Output the (X, Y) coordinate of the center of the cell containing the given text.  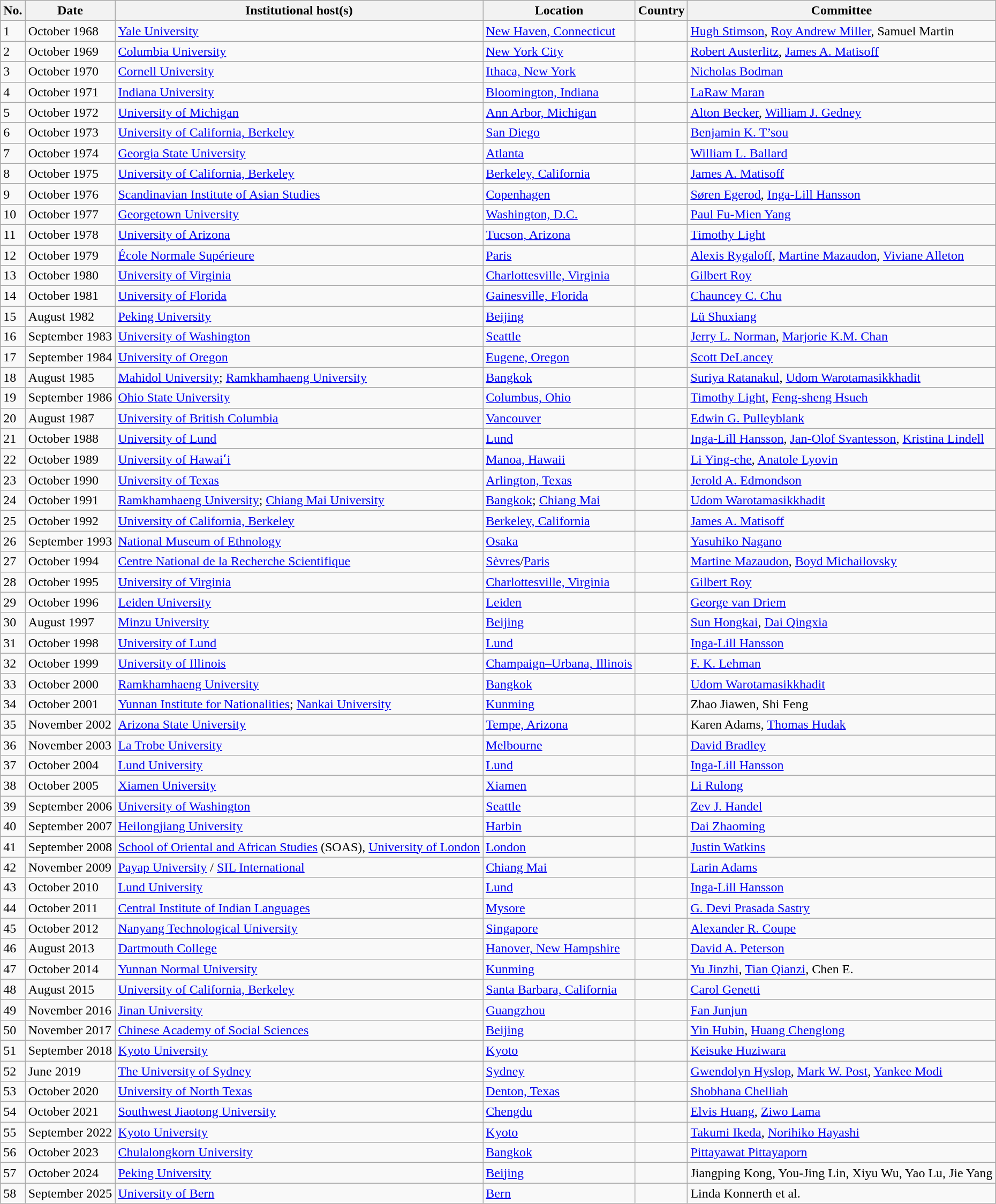
Yunnan Normal University (299, 969)
June 2019 (70, 1071)
42 (13, 867)
George van Driem (842, 602)
Sydney (559, 1071)
Larin Adams (842, 867)
Mysore (559, 908)
Santa Barbara, California (559, 989)
October 1969 (70, 51)
50 (13, 1030)
11 (13, 234)
37 (13, 766)
November 2017 (70, 1030)
Fan Junjun (842, 1010)
Vancouver (559, 418)
Central Institute of Indian Languages (299, 908)
3 (13, 72)
Benjamin K. T’sou (842, 133)
Manoa, Hawaii (559, 459)
Columbia University (299, 51)
Hanover, New Hampshire (559, 949)
October 2010 (70, 888)
Georgia State University (299, 153)
Ramkhamhaeng University (299, 684)
October 2023 (70, 1153)
Carol Genetti (842, 989)
Zev J. Handel (842, 806)
October 1978 (70, 234)
October 1976 (70, 194)
National Museum of Ethnology (299, 541)
Edwin G. Pulleyblank (842, 418)
September 1986 (70, 398)
October 2005 (70, 786)
Payap University / SIL International (299, 867)
22 (13, 459)
53 (13, 1092)
September 1984 (70, 357)
58 (13, 1193)
15 (13, 316)
David Bradley (842, 745)
Chinese Academy of Social Sciences (299, 1030)
October 2020 (70, 1092)
Karen Adams, Thomas Hudak (842, 724)
École Normale Supérieure (299, 255)
55 (13, 1132)
August 2015 (70, 989)
November 2016 (70, 1010)
October 1980 (70, 276)
Hugh Stimson, Roy Andrew Miller, Samuel Martin (842, 31)
54 (13, 1112)
William L. Ballard (842, 153)
14 (13, 296)
October 1996 (70, 602)
Bloomington, Indiana (559, 92)
49 (13, 1010)
Takumi Ikeda, Norihiko Hayashi (842, 1132)
Jerold A. Edmondson (842, 480)
Leiden (559, 602)
University of Michigan (299, 112)
Martine Mazaudon, Boyd Michailovsky (842, 562)
October 1989 (70, 459)
October 1990 (70, 480)
Ramkhamhaeng University; Chiang Mai University (299, 501)
F. K. Lehman (842, 663)
October 1979 (70, 255)
Eugene, Oregon (559, 357)
Alexander R. Coupe (842, 928)
October 1977 (70, 214)
Shobhana Chelliah (842, 1092)
31 (13, 643)
7 (13, 153)
Scott DeLancey (842, 357)
Mahidol University; Ramkhamhaeng University (299, 377)
Denton, Texas (559, 1092)
Alexis Rygaloff, Martine Mazaudon, Viviane Alleton (842, 255)
43 (13, 888)
September 2022 (70, 1132)
Indiana University (299, 92)
October 1992 (70, 521)
November 2003 (70, 745)
G. Devi Prasada Sastry (842, 908)
Robert Austerlitz, James A. Matisoff (842, 51)
Timothy Light, Feng-sheng Hsueh (842, 398)
November 2002 (70, 724)
Linda Konnerth et al. (842, 1193)
August 1997 (70, 623)
23 (13, 480)
Bangkok; Chiang Mai (559, 501)
No. (13, 11)
16 (13, 337)
University of Florida (299, 296)
Jiangping Kong, You-Jing Lin, Xiyu Wu, Yao Lu, Jie Yang (842, 1173)
Leiden University (299, 602)
October 1973 (70, 133)
24 (13, 501)
August 1985 (70, 377)
Committee (842, 11)
Arlington, Texas (559, 480)
Cornell University (299, 72)
October 1999 (70, 663)
October 1975 (70, 173)
Chauncey C. Chu (842, 296)
10 (13, 214)
University of Bern (299, 1193)
University of North Texas (299, 1092)
October 1988 (70, 438)
October 1981 (70, 296)
Xiamen (559, 786)
October 1971 (70, 92)
Washington, D.C. (559, 214)
27 (13, 562)
University of British Columbia (299, 418)
28 (13, 582)
Heilongjiang University (299, 827)
New York City (559, 51)
University of Arizona (299, 234)
Guangzhou (559, 1010)
University of Hawaiʻi (299, 459)
38 (13, 786)
39 (13, 806)
Li Rulong (842, 786)
Scandinavian Institute of Asian Studies (299, 194)
Alton Becker, William J. Gedney (842, 112)
September 1983 (70, 337)
Suriya Ratanakul, Udom Warotamasikkhadit (842, 377)
13 (13, 276)
University of Illinois (299, 663)
8 (13, 173)
47 (13, 969)
Sèvres/Paris (559, 562)
Timothy Light (842, 234)
Singapore (559, 928)
October 1974 (70, 153)
46 (13, 949)
San Diego (559, 133)
October 2011 (70, 908)
20 (13, 418)
Columbus, Ohio (559, 398)
Tempe, Arizona (559, 724)
October 1991 (70, 501)
October 2021 (70, 1112)
56 (13, 1153)
Centre National de la Recherche Scientifique (299, 562)
Li Ying-che, Anatole Lyovin (842, 459)
30 (13, 623)
Gainesville, Florida (559, 296)
October 1994 (70, 562)
25 (13, 521)
October 1970 (70, 72)
Xiamen University (299, 786)
Sun Hongkai, Dai Qingxia (842, 623)
Jerry L. Norman, Marjorie K.M. Chan (842, 337)
51 (13, 1050)
October 2012 (70, 928)
Minzu University (299, 623)
9 (13, 194)
Georgetown University (299, 214)
29 (13, 602)
Yunnan Institute for Nationalities; Nankai University (299, 704)
Keisuke Huziwara (842, 1050)
University of Oregon (299, 357)
52 (13, 1071)
36 (13, 745)
Melbourne (559, 745)
5 (13, 112)
October 2001 (70, 704)
Bern (559, 1193)
21 (13, 438)
Gwendolyn Hyslop, Mark W. Post, Yankee Modi (842, 1071)
Harbin (559, 827)
London (559, 847)
17 (13, 357)
August 1982 (70, 316)
September 2008 (70, 847)
Ann Arbor, Michigan (559, 112)
2 (13, 51)
Arizona State University (299, 724)
September 2007 (70, 827)
Yale University (299, 31)
Paul Fu-Mien Yang (842, 214)
35 (13, 724)
Inga-Lill Hansson, Jan-Olof Svantesson, Kristina Lindell (842, 438)
48 (13, 989)
October 1995 (70, 582)
33 (13, 684)
Copenhagen (559, 194)
August 1987 (70, 418)
26 (13, 541)
October 2000 (70, 684)
Jinan University (299, 1010)
Zhao Jiawen, Shi Feng (842, 704)
44 (13, 908)
Tucson, Arizona (559, 234)
19 (13, 398)
4 (13, 92)
41 (13, 847)
October 2024 (70, 1173)
Elvis Huang, Ziwo Lama (842, 1112)
September 2018 (70, 1050)
45 (13, 928)
School of Oriental and African Studies (SOAS), University of London (299, 847)
David A. Peterson (842, 949)
October 2014 (70, 969)
6 (13, 133)
Yin Hubin, Huang Chenglong (842, 1030)
October 2004 (70, 766)
18 (13, 377)
1 (13, 31)
Lü Shuxiang (842, 316)
Dai Zhaoming (842, 827)
November 2009 (70, 867)
Date (70, 11)
La Trobe University (299, 745)
August 2013 (70, 949)
September 2025 (70, 1193)
September 1993 (70, 541)
Ohio State University (299, 398)
Ithaca, New York (559, 72)
LaRaw Maran (842, 92)
Justin Watkins (842, 847)
Nanyang Technological University (299, 928)
Atlanta (559, 153)
40 (13, 827)
Yu Jinzhi, Tian Qianzi, Chen E. (842, 969)
57 (13, 1173)
Champaign–Urbana, Illinois (559, 663)
September 2006 (70, 806)
Location (559, 11)
32 (13, 663)
October 1998 (70, 643)
Chulalongkorn University (299, 1153)
The University of Sydney (299, 1071)
Southwest Jiaotong University (299, 1112)
Paris (559, 255)
University of Texas (299, 480)
12 (13, 255)
Nicholas Bodman (842, 72)
Institutional host(s) (299, 11)
October 1968 (70, 31)
Dartmouth College (299, 949)
Pittayawat Pittayaporn (842, 1153)
Osaka (559, 541)
Søren Egerod, Inga-Lill Hansson (842, 194)
Country (661, 11)
Yasuhiko Nagano (842, 541)
Chengdu (559, 1112)
October 1972 (70, 112)
New Haven, Connecticut (559, 31)
Chiang Mai (559, 867)
34 (13, 704)
